Locate the cell with the specified text and output its [X, Y] center coordinate. 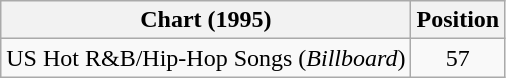
Position [458, 20]
US Hot R&B/Hip-Hop Songs (Billboard) [206, 58]
Chart (1995) [206, 20]
57 [458, 58]
